Detect which cell encompasses the target text, then output its [x, y] center coordinate. 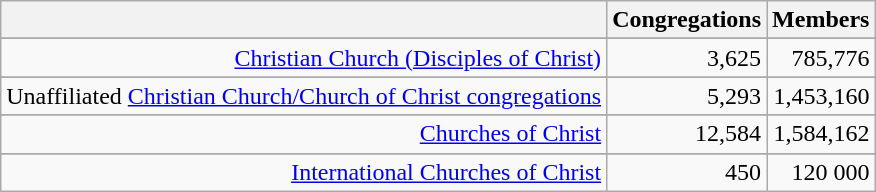
Members [821, 20]
Churches of Christ [304, 134]
785,776 [821, 58]
5,293 [687, 96]
International Churches of Christ [304, 172]
Congregations [687, 20]
120 000 [821, 172]
Christian Church (Disciples of Christ) [304, 58]
1,453,160 [821, 96]
450 [687, 172]
12,584 [687, 134]
1,584,162 [821, 134]
3,625 [687, 58]
Unaffiliated Christian Church/Church of Christ congregations [304, 96]
